Determine the [X, Y] coordinate at the center of the cell enclosing the given text.  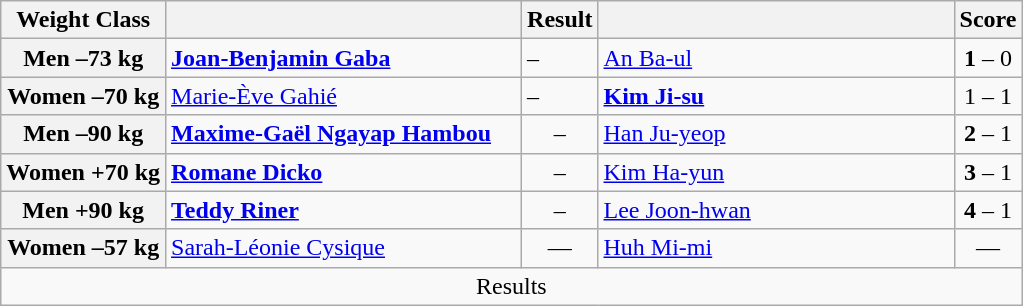
Men +90 kg [84, 210]
Marie-Ève Gahié [344, 96]
3 – 1 [988, 172]
Women +70 kg [84, 172]
Score [988, 20]
Teddy Riner [344, 210]
Women –70 kg [84, 96]
2 – 1 [988, 134]
Result [560, 20]
Men –73 kg [84, 58]
Weight Class [84, 20]
Han Ju-yeop [776, 134]
Kim Ha-yun [776, 172]
1 – 0 [988, 58]
Women –57 kg [84, 248]
Results [512, 286]
Romane Dicko [344, 172]
Huh Mi-mi [776, 248]
1 – 1 [988, 96]
Men –90 kg [84, 134]
Maxime-Gaël Ngayap Hambou [344, 134]
Kim Ji-su [776, 96]
An Ba-ul [776, 58]
Sarah-Léonie Cysique [344, 248]
4 – 1 [988, 210]
Joan-Benjamin Gaba [344, 58]
Lee Joon-hwan [776, 210]
